Pinpoint the cell where the given text exists, returning its [x, y] midpoint coordinate. 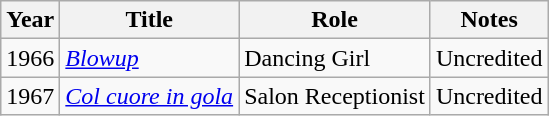
Role [335, 20]
Blowup [150, 58]
Col cuore in gola [150, 96]
1967 [30, 96]
1966 [30, 58]
Notes [489, 20]
Year [30, 20]
Salon Receptionist [335, 96]
Title [150, 20]
Dancing Girl [335, 58]
